For the text-containing cell, return its midpoint in (x, y) coordinate format. 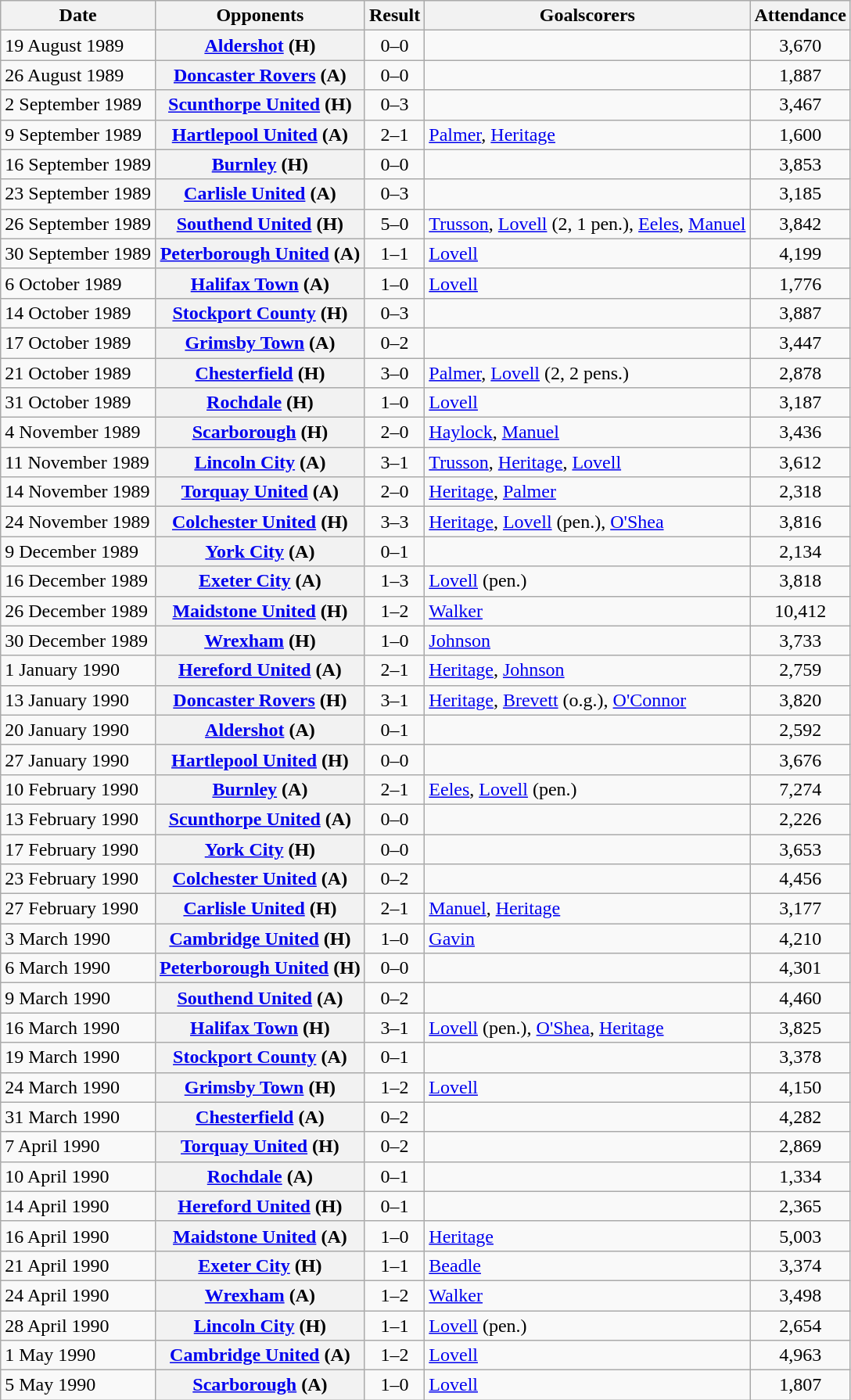
Gavin (587, 939)
Lincoln City (H) (260, 1326)
19 March 1990 (78, 1057)
11 November 1989 (78, 462)
1,334 (800, 1176)
4,301 (800, 968)
3,676 (800, 759)
28 April 1990 (78, 1326)
3,653 (800, 849)
17 February 1990 (78, 849)
Torquay United (A) (260, 492)
1,776 (800, 283)
16 December 1989 (78, 581)
Beadle (587, 1265)
Halifax Town (A) (260, 283)
Stockport County (H) (260, 313)
2,759 (800, 670)
3,670 (800, 45)
Aldershot (A) (260, 730)
Scarborough (A) (260, 1385)
Scunthorpe United (A) (260, 819)
27 January 1990 (78, 759)
9 September 1989 (78, 135)
1 January 1990 (78, 670)
Exeter City (A) (260, 581)
16 April 1990 (78, 1236)
3,187 (800, 403)
Trusson, Lovell (2, 1 pen.), Eeles, Manuel (587, 224)
2,365 (800, 1206)
4,210 (800, 939)
4,460 (800, 998)
3,853 (800, 164)
Wrexham (A) (260, 1295)
Hartlepool United (A) (260, 135)
21 October 1989 (78, 373)
York City (H) (260, 849)
9 March 1990 (78, 998)
3,185 (800, 194)
Heritage (587, 1236)
3,733 (800, 641)
Heritage, Palmer (587, 492)
3,498 (800, 1295)
Manuel, Heritage (587, 909)
4 November 1989 (78, 433)
14 April 1990 (78, 1206)
4,282 (800, 1117)
30 September 1989 (78, 253)
Peterborough United (H) (260, 968)
3,818 (800, 581)
24 April 1990 (78, 1295)
3,820 (800, 700)
Maidstone United (A) (260, 1236)
Heritage, Lovell (pen.), O'Shea (587, 522)
1 May 1990 (78, 1355)
3,374 (800, 1265)
3,436 (800, 433)
Southend United (H) (260, 224)
Heritage, Brevett (o.g.), O'Connor (587, 700)
Burnley (A) (260, 789)
Peterborough United (A) (260, 253)
Grimsby Town (A) (260, 343)
Halifax Town (H) (260, 1028)
6 October 1989 (78, 283)
10 April 1990 (78, 1176)
21 April 1990 (78, 1265)
Rochdale (A) (260, 1176)
3,447 (800, 343)
3,378 (800, 1057)
Colchester United (A) (260, 879)
2,318 (800, 492)
24 November 1989 (78, 522)
14 November 1989 (78, 492)
Maidstone United (H) (260, 611)
13 January 1990 (78, 700)
30 December 1989 (78, 641)
5,003 (800, 1236)
3 March 1990 (78, 939)
Hereford United (H) (260, 1206)
Date (78, 16)
Trusson, Heritage, Lovell (587, 462)
4,150 (800, 1087)
Doncaster Rovers (A) (260, 75)
Colchester United (H) (260, 522)
Opponents (260, 16)
Carlisle United (H) (260, 909)
17 October 1989 (78, 343)
Goalscorers (587, 16)
Chesterfield (H) (260, 373)
Wrexham (H) (260, 641)
27 February 1990 (78, 909)
3–0 (394, 373)
Hartlepool United (H) (260, 759)
2,134 (800, 551)
26 September 1989 (78, 224)
Rochdale (H) (260, 403)
Southend United (A) (260, 998)
23 September 1989 (78, 194)
3,842 (800, 224)
Grimsby Town (H) (260, 1087)
3,825 (800, 1028)
2,226 (800, 819)
3,887 (800, 313)
Carlisle United (A) (260, 194)
3,177 (800, 909)
23 February 1990 (78, 879)
Burnley (H) (260, 164)
1–3 (394, 581)
16 March 1990 (78, 1028)
Scarborough (H) (260, 433)
3,816 (800, 522)
1,887 (800, 75)
Johnson (587, 641)
Torquay United (H) (260, 1147)
6 March 1990 (78, 968)
Heritage, Johnson (587, 670)
31 October 1989 (78, 403)
3,612 (800, 462)
1,600 (800, 135)
Hereford United (A) (260, 670)
10,412 (800, 611)
Doncaster Rovers (H) (260, 700)
13 February 1990 (78, 819)
Scunthorpe United (H) (260, 105)
Attendance (800, 16)
York City (A) (260, 551)
Stockport County (A) (260, 1057)
Lovell (pen.), O'Shea, Heritage (587, 1028)
Haylock, Manuel (587, 433)
Palmer, Lovell (2, 2 pens.) (587, 373)
Palmer, Heritage (587, 135)
Cambridge United (A) (260, 1355)
Exeter City (H) (260, 1265)
2,869 (800, 1147)
26 December 1989 (78, 611)
Lincoln City (A) (260, 462)
Result (394, 16)
2 September 1989 (78, 105)
5 May 1990 (78, 1385)
Aldershot (H) (260, 45)
26 August 1989 (78, 75)
1,807 (800, 1385)
24 March 1990 (78, 1087)
3,467 (800, 105)
14 October 1989 (78, 313)
19 August 1989 (78, 45)
2,878 (800, 373)
2,654 (800, 1326)
Cambridge United (H) (260, 939)
Chesterfield (A) (260, 1117)
9 December 1989 (78, 551)
5–0 (394, 224)
Eeles, Lovell (pen.) (587, 789)
4,199 (800, 253)
20 January 1990 (78, 730)
4,456 (800, 879)
7 April 1990 (78, 1147)
16 September 1989 (78, 164)
31 March 1990 (78, 1117)
4,963 (800, 1355)
10 February 1990 (78, 789)
7,274 (800, 789)
2,592 (800, 730)
3–3 (394, 522)
